Find where the given text appears and provide that cell's center as (X, Y) coordinate. 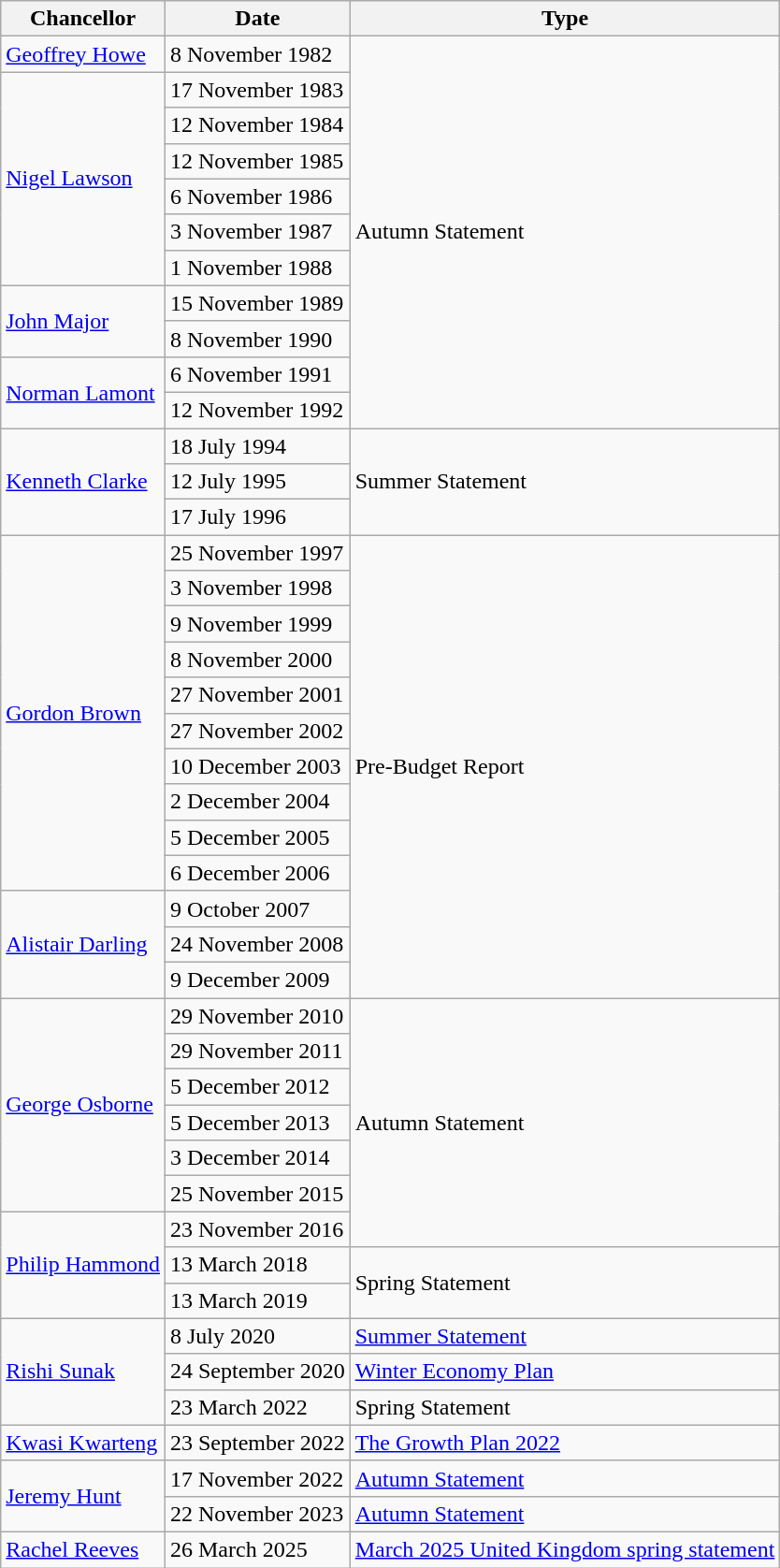
27 November 2001 (257, 695)
Philip Hammond (83, 1265)
9 December 2009 (257, 980)
24 September 2020 (257, 1372)
3 December 2014 (257, 1158)
27 November 2002 (257, 731)
23 September 2022 (257, 1443)
6 November 1986 (257, 196)
12 November 1992 (257, 410)
29 November 2011 (257, 1052)
15 November 1989 (257, 303)
3 November 1987 (257, 232)
John Major (83, 321)
The Growth Plan 2022 (565, 1443)
2 December 2004 (257, 802)
29 November 2010 (257, 1015)
10 December 2003 (257, 766)
5 December 2005 (257, 837)
1 November 1988 (257, 268)
8 November 1982 (257, 54)
Jeremy Hunt (83, 1496)
8 July 2020 (257, 1336)
6 December 2006 (257, 873)
3 November 1998 (257, 588)
25 November 1997 (257, 553)
22 November 2023 (257, 1514)
Chancellor (83, 19)
12 July 1995 (257, 482)
Nigel Lawson (83, 179)
8 November 1990 (257, 339)
Norman Lamont (83, 392)
Kwasi Kwarteng (83, 1443)
12 November 1985 (257, 161)
Kenneth Clarke (83, 482)
13 March 2019 (257, 1300)
Gordon Brown (83, 713)
13 March 2018 (257, 1265)
5 December 2012 (257, 1087)
5 December 2013 (257, 1123)
Geoffrey Howe (83, 54)
18 July 1994 (257, 446)
Winter Economy Plan (565, 1372)
Date (257, 19)
Rachel Reeves (83, 1549)
Type (565, 19)
23 November 2016 (257, 1229)
Pre-Budget Report (565, 767)
8 November 2000 (257, 660)
17 July 1996 (257, 517)
9 November 1999 (257, 624)
Rishi Sunak (83, 1372)
26 March 2025 (257, 1549)
17 November 1983 (257, 90)
12 November 1984 (257, 125)
24 November 2008 (257, 944)
25 November 2015 (257, 1194)
Alistair Darling (83, 944)
23 March 2022 (257, 1407)
17 November 2022 (257, 1478)
George Osborne (83, 1104)
9 October 2007 (257, 908)
March 2025 United Kingdom spring statement (565, 1549)
6 November 1991 (257, 374)
